Search for the cell housing the specified text and yield its [x, y] center coordinate. 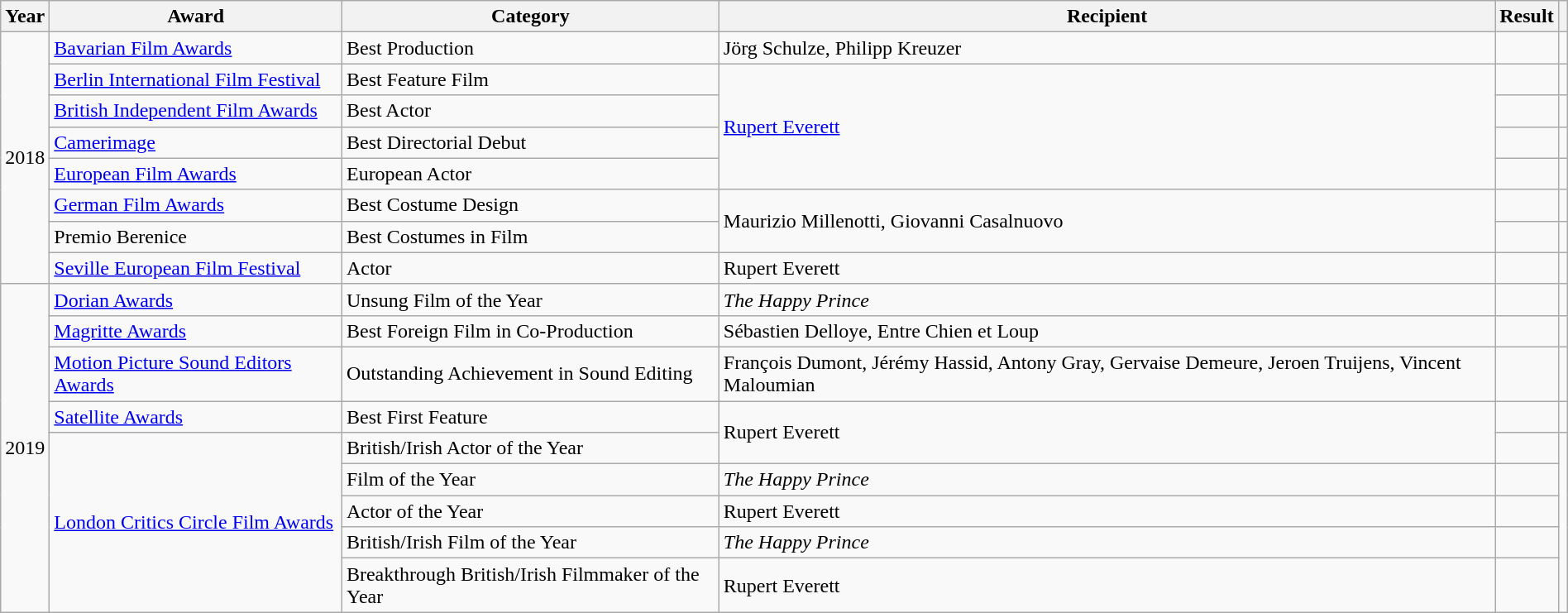
François Dumont, Jérémy Hassid, Antony Gray, Gervaise Demeure, Jeroen Truijens, Vincent Maloumian [1107, 374]
British/Irish Actor of the Year [530, 448]
Recipient [1107, 17]
Outstanding Achievement in Sound Editing [530, 374]
Unsung Film of the Year [530, 299]
Result [1527, 17]
Category [530, 17]
Award [196, 17]
2018 [25, 158]
Motion Picture Sound Editors Awards [196, 374]
Bavarian Film Awards [196, 48]
Breakthrough British/Irish Filmmaker of the Year [530, 586]
Maurizio Millenotti, Giovanni Casalnuovo [1107, 221]
Magritte Awards [196, 331]
Dorian Awards [196, 299]
London Critics Circle Film Awards [196, 523]
Sébastien Delloye, Entre Chien et Loup [1107, 331]
British Independent Film Awards [196, 111]
Actor [530, 268]
Premio Berenice [196, 237]
Film of the Year [530, 480]
Best Feature Film [530, 79]
Camerimage [196, 142]
German Film Awards [196, 205]
Best Directorial Debut [530, 142]
Best Costume Design [530, 205]
British/Irish Film of the Year [530, 543]
Jörg Schulze, Philipp Kreuzer [1107, 48]
Actor of the Year [530, 511]
2019 [25, 448]
Best Costumes in Film [530, 237]
Satellite Awards [196, 416]
Best Actor [530, 111]
European Actor [530, 174]
Berlin International Film Festival [196, 79]
Year [25, 17]
European Film Awards [196, 174]
Seville European Film Festival [196, 268]
Best Foreign Film in Co-Production [530, 331]
Best First Feature [530, 416]
Best Production [530, 48]
